Output the (X, Y) coordinate of the center of the cell containing the given text.  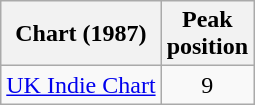
Peakposition (207, 34)
9 (207, 85)
Chart (1987) (81, 34)
UK Indie Chart (81, 85)
